For the text-containing cell, return its midpoint in (X, Y) coordinate format. 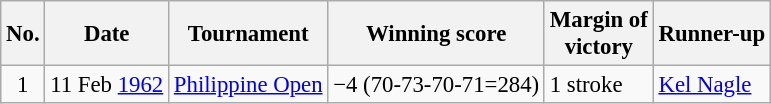
1 (23, 85)
11 Feb 1962 (107, 85)
Date (107, 34)
Winning score (436, 34)
Philippine Open (248, 85)
No. (23, 34)
Margin ofvictory (598, 34)
Tournament (248, 34)
Runner-up (712, 34)
−4 (70-73-70-71=284) (436, 85)
1 stroke (598, 85)
Kel Nagle (712, 85)
